Provide the [X, Y] coordinate of the cell's center where the given text is located.  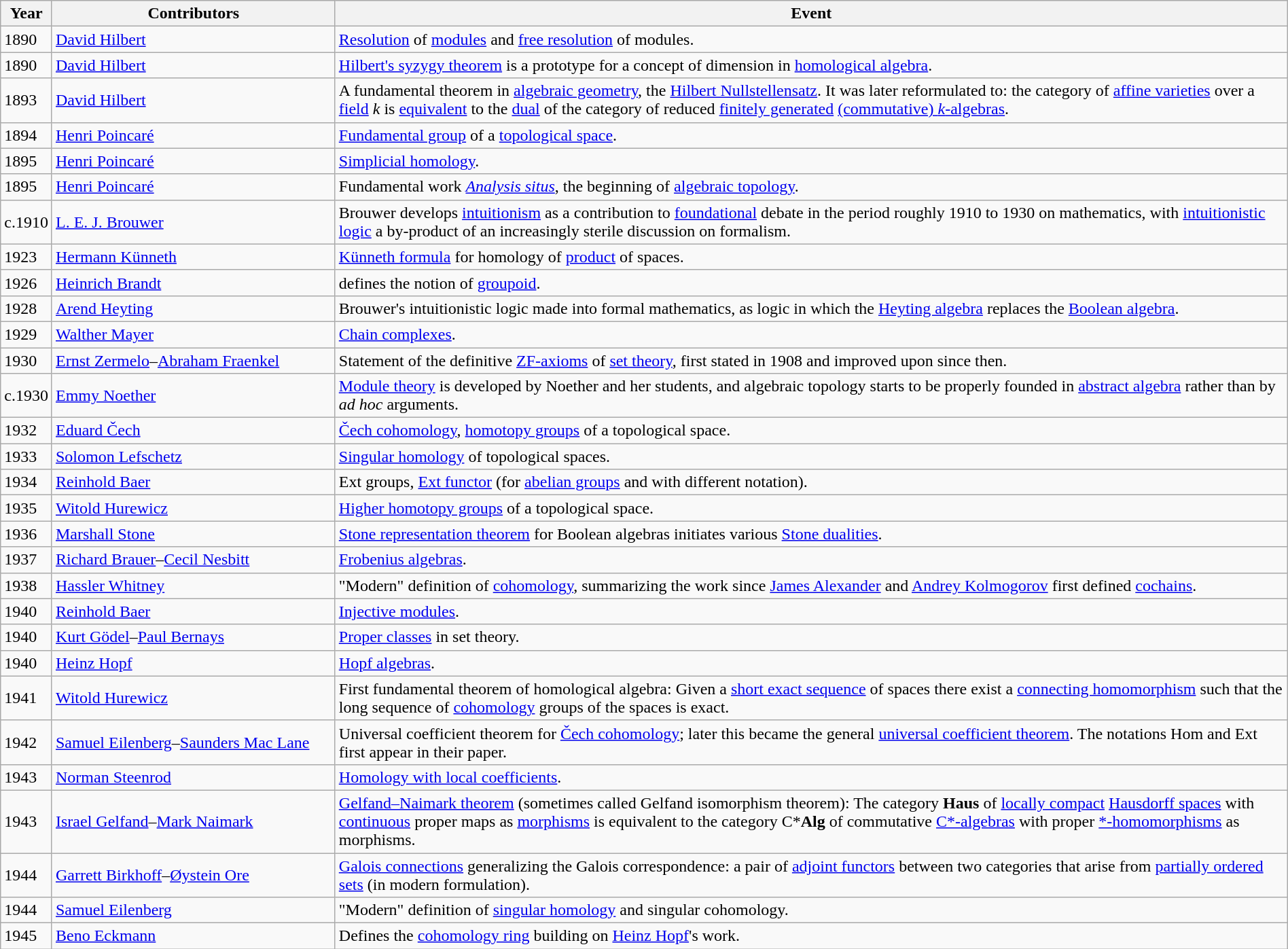
Kurt Gödel–Paul Bernays [193, 637]
Fundamental group of a topological space. [811, 135]
1894 [26, 135]
Event [811, 14]
Frobenius algebras. [811, 560]
1938 [26, 586]
Stone representation theorem for Boolean algebras initiates various Stone dualities. [811, 534]
1926 [26, 283]
Heinz Hopf [193, 663]
1929 [26, 334]
Ext groups, Ext functor (for abelian groups and with different notation). [811, 482]
1933 [26, 456]
Solomon Lefschetz [193, 456]
1945 [26, 936]
Künneth formula for homology of product of spaces. [811, 257]
Arend Heyting [193, 308]
Fundamental work Analysis situs, the beginning of algebraic topology. [811, 187]
Eduard Čech [193, 431]
Israel Gelfand–Mark Naimark [193, 821]
Ernst Zermelo–Abraham Fraenkel [193, 361]
Chain complexes. [811, 334]
1893 [26, 101]
defines the notion of groupoid. [811, 283]
Marshall Stone [193, 534]
1930 [26, 361]
1942 [26, 742]
Beno Eckmann [193, 936]
Emmy Noether [193, 395]
1935 [26, 508]
L. E. J. Brouwer [193, 221]
1928 [26, 308]
1934 [26, 482]
Higher homotopy groups of a topological space. [811, 508]
Resolution of modules and free resolution of modules. [811, 39]
Year [26, 14]
Simplicial homology. [811, 161]
Hassler Whitney [193, 586]
1941 [26, 698]
Homology with local coefficients. [811, 777]
c.1930 [26, 395]
1937 [26, 560]
Norman Steenrod [193, 777]
Samuel Eilenberg [193, 910]
Statement of the definitive ZF-axioms of set theory, first stated in 1908 and improved upon since then. [811, 361]
Čech cohomology, homotopy groups of a topological space. [811, 431]
Hilbert's syzygy theorem is a prototype for a concept of dimension in homological algebra. [811, 65]
Richard Brauer–Cecil Nesbitt [193, 560]
Brouwer's intuitionistic logic made into formal mathematics, as logic in which the Heyting algebra replaces the Boolean algebra. [811, 308]
"Modern" definition of cohomology, summarizing the work since James Alexander and Andrey Kolmogorov first defined cochains. [811, 586]
1932 [26, 431]
1923 [26, 257]
Proper classes in set theory. [811, 637]
Contributors [193, 14]
Hermann Künneth [193, 257]
1936 [26, 534]
Samuel Eilenberg–Saunders Mac Lane [193, 742]
Heinrich Brandt [193, 283]
"Modern" definition of singular homology and singular cohomology. [811, 910]
Defines the cohomology ring building on Heinz Hopf's work. [811, 936]
Garrett Birkhoff–Øystein Ore [193, 875]
Singular homology of topological spaces. [811, 456]
c.1910 [26, 221]
Injective modules. [811, 611]
Hopf algebras. [811, 663]
Walther Mayer [193, 334]
